From the cell containing the given text, extract its center point as [X, Y] coordinate. 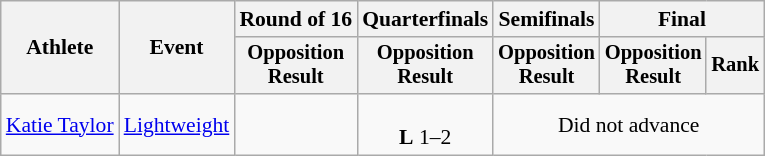
Katie Taylor [60, 124]
Lightweight [177, 124]
Event [177, 48]
Quarterfinals [425, 19]
Rank [735, 66]
Athlete [60, 48]
Semifinals [546, 19]
Round of 16 [296, 19]
L 1–2 [425, 124]
Did not advance [628, 124]
Final [682, 19]
